Provide the (X, Y) coordinate of the cell's center where the given text is located.  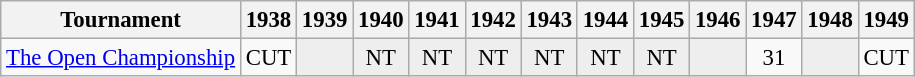
1942 (493, 20)
31 (774, 58)
Tournament (121, 20)
The Open Championship (121, 58)
1943 (549, 20)
1939 (325, 20)
1944 (605, 20)
1947 (774, 20)
1949 (886, 20)
1946 (718, 20)
1945 (661, 20)
1938 (268, 20)
1941 (437, 20)
1948 (830, 20)
1940 (381, 20)
